Capture the cell that displays the provided text and extract its [X, Y] central coordinate. 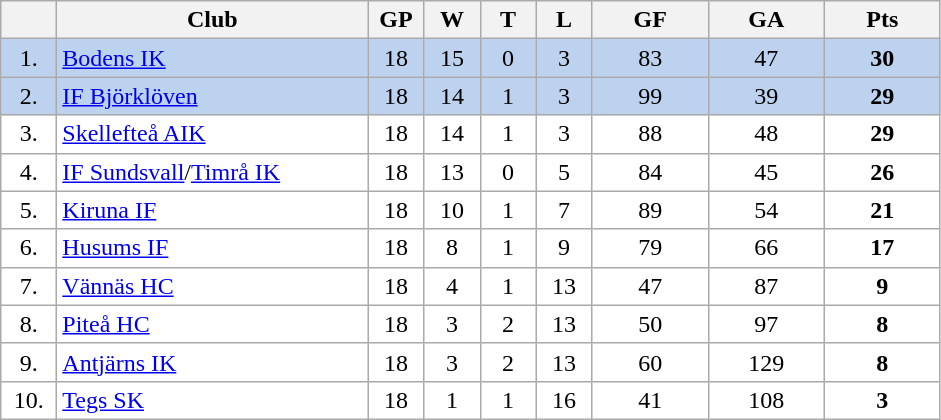
Skellefteå AIK [212, 134]
IF Björklöven [212, 96]
Bodens IK [212, 58]
87 [766, 286]
7. [29, 286]
89 [650, 210]
6. [29, 248]
4 [452, 286]
GP [396, 20]
108 [766, 400]
Pts [882, 20]
84 [650, 172]
26 [882, 172]
3. [29, 134]
54 [766, 210]
129 [766, 362]
21 [882, 210]
60 [650, 362]
99 [650, 96]
9. [29, 362]
8. [29, 324]
1. [29, 58]
45 [766, 172]
2. [29, 96]
79 [650, 248]
97 [766, 324]
Tegs SK [212, 400]
4. [29, 172]
16 [564, 400]
Kiruna IF [212, 210]
Husums IF [212, 248]
Club [212, 20]
Vännäs HC [212, 286]
5. [29, 210]
7 [564, 210]
T [508, 20]
IF Sundsvall/Timrå IK [212, 172]
88 [650, 134]
Antjärns IK [212, 362]
66 [766, 248]
50 [650, 324]
Piteå HC [212, 324]
83 [650, 58]
W [452, 20]
10. [29, 400]
17 [882, 248]
39 [766, 96]
GA [766, 20]
10 [452, 210]
5 [564, 172]
48 [766, 134]
30 [882, 58]
GF [650, 20]
41 [650, 400]
L [564, 20]
15 [452, 58]
